Provide the (X, Y) coordinate of the cell's center where the given text is located.  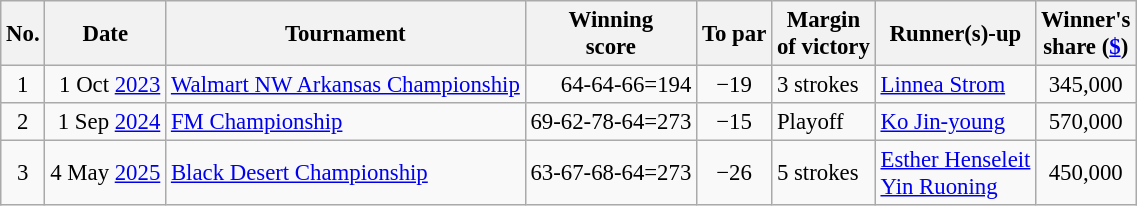
5 strokes (824, 174)
1 Sep 2024 (106, 122)
Runner(s)-up (956, 34)
Tournament (346, 34)
No. (23, 34)
Ko Jin-young (956, 122)
Black Desert Championship (346, 174)
−26 (734, 174)
Winner'sshare ($) (1086, 34)
1 Oct 2023 (106, 85)
570,000 (1086, 122)
345,000 (1086, 85)
To par (734, 34)
Linnea Strom (956, 85)
FM Championship (346, 122)
−15 (734, 122)
63-67-68-64=273 (611, 174)
Esther Henseleit Yin Ruoning (956, 174)
Date (106, 34)
Walmart NW Arkansas Championship (346, 85)
69-62-78-64=273 (611, 122)
3 (23, 174)
1 (23, 85)
2 (23, 122)
Playoff (824, 122)
−19 (734, 85)
Winningscore (611, 34)
3 strokes (824, 85)
64-64-66=194 (611, 85)
450,000 (1086, 174)
Marginof victory (824, 34)
4 May 2025 (106, 174)
